Output the (X, Y) coordinate of the center of the cell containing the given text.  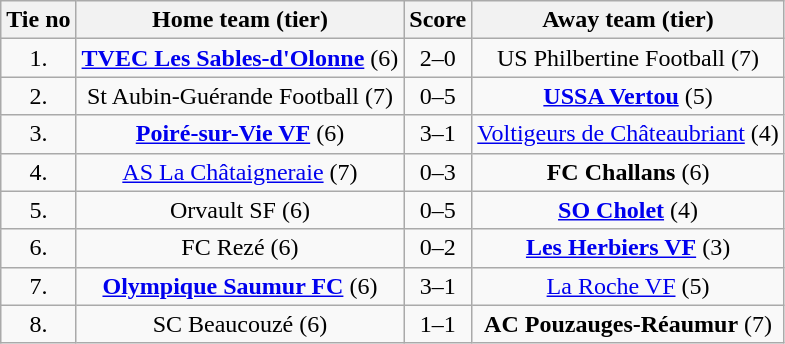
Olympique Saumur FC (6) (240, 286)
8. (38, 324)
La Roche VF (5) (628, 286)
2–0 (438, 58)
0–2 (438, 248)
Score (438, 20)
Home team (tier) (240, 20)
1–1 (438, 324)
Les Herbiers VF (3) (628, 248)
FC Challans (6) (628, 172)
1. (38, 58)
USSA Vertou (5) (628, 96)
0–3 (438, 172)
2. (38, 96)
US Philbertine Football (7) (628, 58)
Tie no (38, 20)
Poiré-sur-Vie VF (6) (240, 134)
St Aubin-Guérande Football (7) (240, 96)
SC Beaucouzé (6) (240, 324)
5. (38, 210)
SO Cholet (4) (628, 210)
AS La Châtaigneraie (7) (240, 172)
6. (38, 248)
4. (38, 172)
3. (38, 134)
AC Pouzauges-Réaumur (7) (628, 324)
7. (38, 286)
TVEC Les Sables-d'Olonne (6) (240, 58)
Voltigeurs de Châteaubriant (4) (628, 134)
Away team (tier) (628, 20)
Orvault SF (6) (240, 210)
FC Rezé (6) (240, 248)
